Capture the cell that displays the provided text and extract its [X, Y] central coordinate. 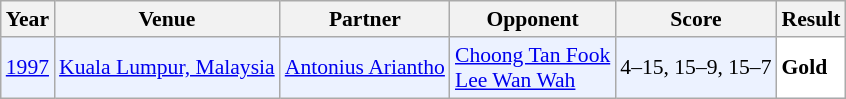
Year [28, 19]
Antonius Ariantho [365, 68]
Opponent [532, 19]
1997 [28, 68]
Result [812, 19]
Gold [812, 68]
Kuala Lumpur, Malaysia [167, 68]
Choong Tan Fook Lee Wan Wah [532, 68]
Venue [167, 19]
Score [696, 19]
Partner [365, 19]
4–15, 15–9, 15–7 [696, 68]
